Output the (X, Y) coordinate of the center of the cell containing the given text.  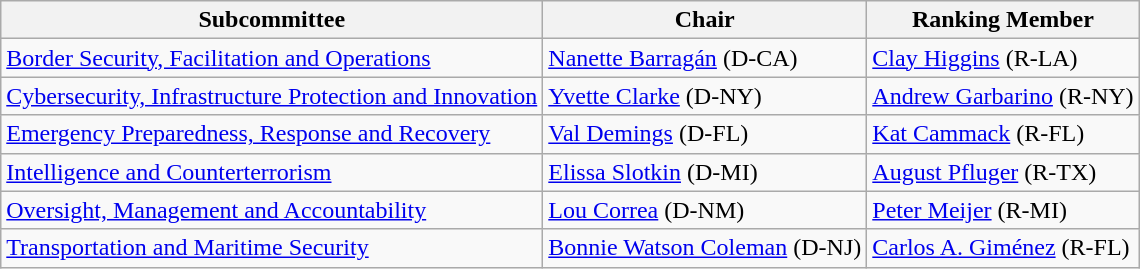
Elissa Slotkin (D-MI) (705, 172)
Transportation and Maritime Security (272, 248)
Val Demings (D-FL) (705, 134)
August Pfluger (R-TX) (1003, 172)
Lou Correa (D-NM) (705, 210)
Subcommittee (272, 20)
Oversight, Management and Accountability (272, 210)
Carlos A. Giménez (R-FL) (1003, 248)
Nanette Barragán (D-CA) (705, 58)
Bonnie Watson Coleman (D-NJ) (705, 248)
Ranking Member (1003, 20)
Peter Meijer (R-MI) (1003, 210)
Kat Cammack (R-FL) (1003, 134)
Intelligence and Counterterrorism (272, 172)
Cybersecurity, Infrastructure Protection and Innovation (272, 96)
Border Security, Facilitation and Operations (272, 58)
Yvette Clarke (D-NY) (705, 96)
Clay Higgins (R-LA) (1003, 58)
Emergency Preparedness, Response and Recovery (272, 134)
Andrew Garbarino (R-NY) (1003, 96)
Chair (705, 20)
